For the text-containing cell, return its midpoint in (X, Y) coordinate format. 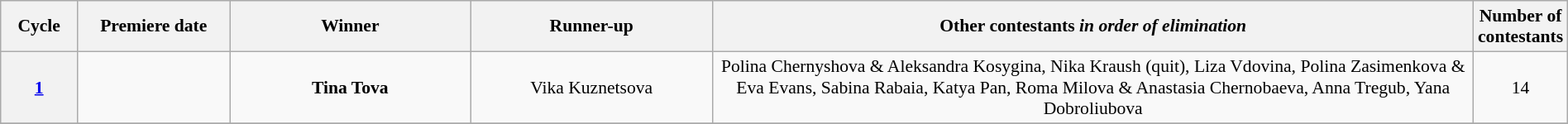
Number of contestants (1520, 26)
Cycle (40, 26)
Runner-up (592, 26)
Premiere date (154, 26)
Other contestants in order of elimination (1092, 26)
Tina Tova (351, 88)
Vika Kuznetsova (592, 88)
14 (1520, 88)
1 (40, 88)
Winner (351, 26)
